Find where the given text appears and provide that cell's center as [X, Y] coordinate. 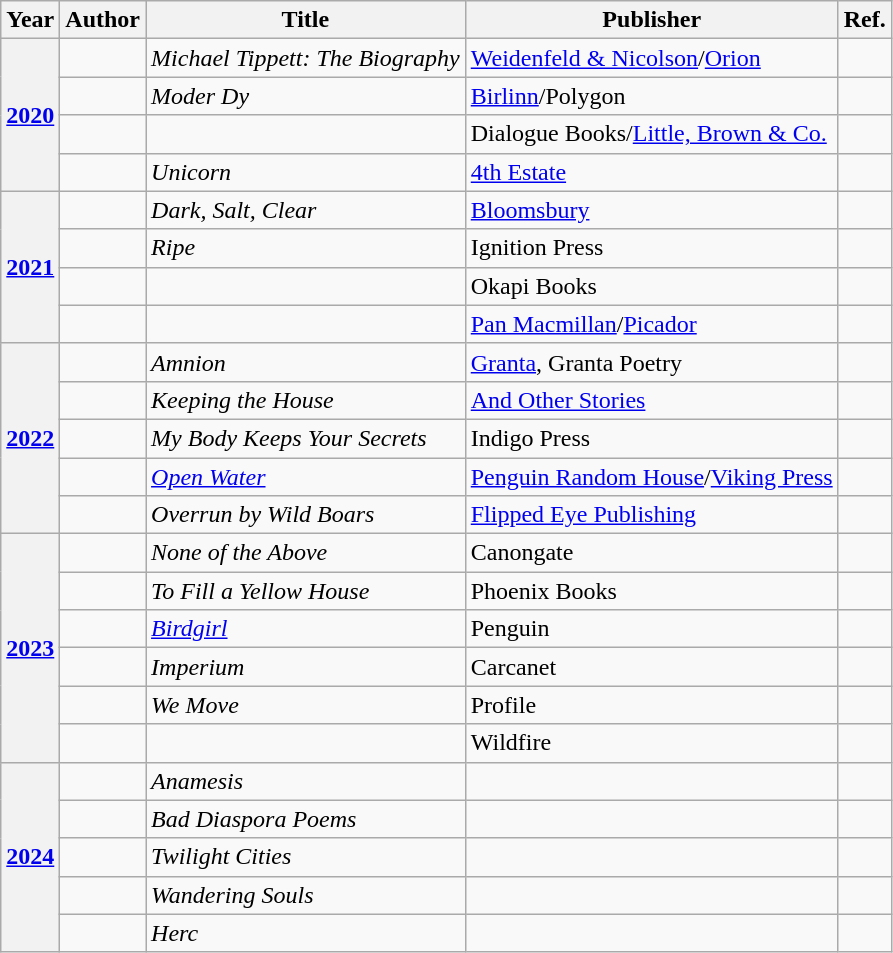
Dark, Salt, Clear [306, 210]
Amnion [306, 362]
Flipped Eye Publishing [652, 515]
Open Water [306, 477]
2023 [30, 648]
My Body Keeps Your Secrets [306, 438]
Year [30, 20]
Ripe [306, 248]
4th Estate [652, 172]
Birlinn/Polygon [652, 96]
Title [306, 20]
Overrun by Wild Boars [306, 515]
Penguin Random House/Viking Press [652, 477]
Publisher [652, 20]
Anamesis [306, 781]
Herc [306, 933]
2024 [30, 857]
To Fill a Yellow House [306, 591]
Canongate [652, 553]
We Move [306, 705]
2020 [30, 115]
Imperium [306, 667]
Wildfire [652, 743]
2022 [30, 438]
Bloomsbury [652, 210]
Dialogue Books/Little, Brown & Co. [652, 134]
Weidenfeld & Nicolson/Orion [652, 58]
Pan Macmillan/Picador [652, 324]
2021 [30, 267]
Unicorn [306, 172]
Keeping the House [306, 400]
Okapi Books [652, 286]
Ignition Press [652, 248]
And Other Stories [652, 400]
Phoenix Books [652, 591]
Michael Tippett: The Biography [306, 58]
Granta, Granta Poetry [652, 362]
Bad Diaspora Poems [306, 819]
Birdgirl [306, 629]
Profile [652, 705]
Ref. [864, 20]
Moder Dy [306, 96]
Carcanet [652, 667]
Indigo Press [652, 438]
None of the Above [306, 553]
Penguin [652, 629]
Twilight Cities [306, 857]
Wandering Souls [306, 895]
Author [103, 20]
